Extract the (X, Y) coordinate from the center of the cell holding the provided text.  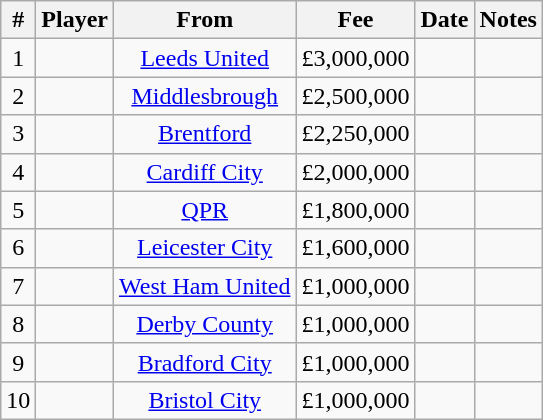
5 (18, 210)
From (205, 20)
6 (18, 248)
Derby County (205, 324)
3 (18, 134)
QPR (205, 210)
£2,000,000 (356, 172)
Middlesbrough (205, 96)
# (18, 20)
Player (75, 20)
Cardiff City (205, 172)
Notes (508, 20)
Leeds United (205, 58)
Leicester City (205, 248)
7 (18, 286)
£1,600,000 (356, 248)
£3,000,000 (356, 58)
2 (18, 96)
4 (18, 172)
Fee (356, 20)
Brentford (205, 134)
9 (18, 362)
10 (18, 400)
£2,250,000 (356, 134)
£2,500,000 (356, 96)
£1,800,000 (356, 210)
West Ham United (205, 286)
Bradford City (205, 362)
8 (18, 324)
1 (18, 58)
Bristol City (205, 400)
Date (444, 20)
